Return the [x, y] coordinate for the center point of the cell that contains the specified text.  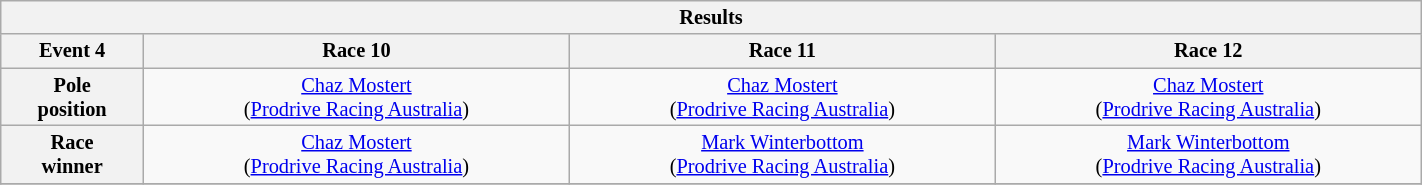
Race 12 [1208, 51]
Race 10 [357, 51]
Results [711, 17]
Race 11 [782, 51]
Event 4 [72, 51]
Poleposition [72, 97]
Racewinner [72, 154]
